Output the (X, Y) coordinate of the center of the cell containing the given text.  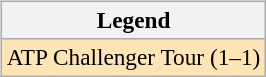
ATP Challenger Tour (1–1) (133, 57)
Legend (133, 20)
